Output the [x, y] coordinate of the center of the cell containing the given text.  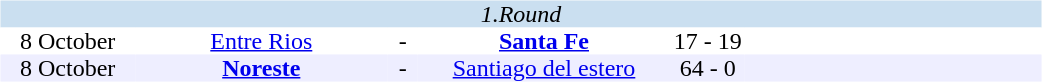
Entre Rios [262, 42]
Noreste [262, 68]
64 - 0 [708, 68]
Santa Fe [544, 42]
17 - 19 [708, 42]
1.Round [520, 14]
Santiago del estero [544, 68]
